Provide the [X, Y] coordinate of the cell's center where the given text is located.  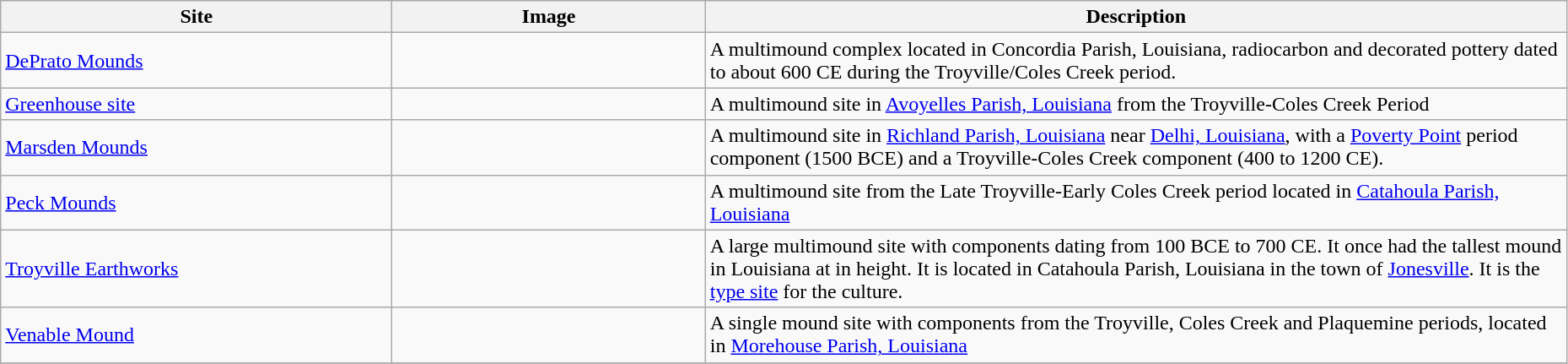
Venable Mound [197, 334]
Marsden Mounds [197, 147]
A single mound site with components from the Troyville, Coles Creek and Plaquemine periods, located in Morehouse Parish, Louisiana [1135, 334]
A multimound site in Avoyelles Parish, Louisiana from the Troyville-Coles Creek Period [1135, 104]
Troyville Earthworks [197, 269]
Description [1135, 17]
DePrato Mounds [197, 61]
Greenhouse site [197, 104]
Image [548, 17]
A multimound site from the Late Troyville-Early Coles Creek period located in Catahoula Parish, Louisiana [1135, 203]
Peck Mounds [197, 203]
Site [197, 17]
